Detect which cell encompasses the target text, then output its (x, y) center coordinate. 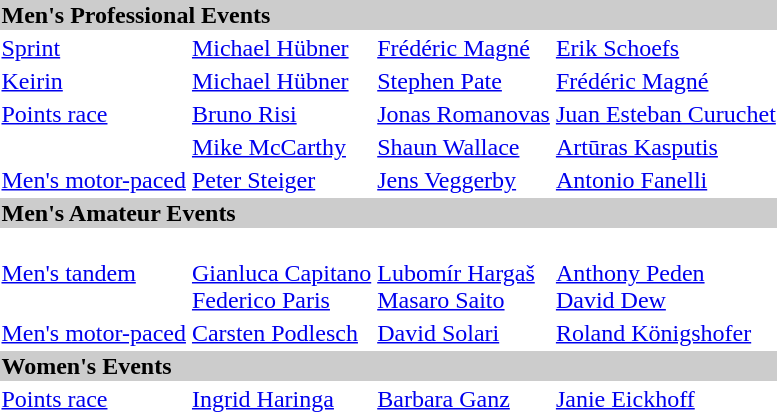
Erik Schoefs (666, 48)
Juan Esteban Curuchet (666, 114)
Men's tandem (94, 273)
Artūras Kasputis (666, 147)
Peter Steiger (281, 180)
Anthony Peden David Dew (666, 273)
Bruno Risi (281, 114)
Jonas Romanovas (464, 114)
Keirin (94, 81)
Lubomír Hargaš Masaro Saito (464, 273)
Shaun Wallace (464, 147)
Men's Professional Events (388, 15)
Gianluca Capitano Federico Paris (281, 273)
Points race (94, 114)
Antonio Fanelli (666, 180)
Men's Amateur Events (388, 213)
Roland Königshofer (666, 333)
Sprint (94, 48)
Jens Veggerby (464, 180)
Stephen Pate (464, 81)
Mike McCarthy (281, 147)
David Solari (464, 333)
Women's Events (388, 366)
Carsten Podlesch (281, 333)
